Detect which cell encompasses the target text, then output its (x, y) center coordinate. 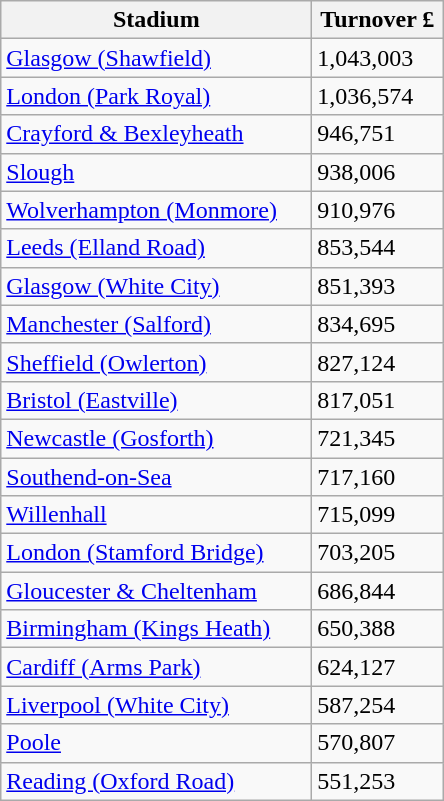
Leeds (Elland Road) (156, 248)
Southend-on-Sea (156, 477)
721,345 (378, 438)
Crayford & Bexleyheath (156, 134)
Reading (Oxford Road) (156, 781)
Newcastle (Gosforth) (156, 438)
London (Park Royal) (156, 96)
1,036,574 (378, 96)
717,160 (378, 477)
Turnover £ (378, 20)
Glasgow (White City) (156, 286)
Stadium (156, 20)
Willenhall (156, 515)
703,205 (378, 553)
Manchester (Salford) (156, 324)
570,807 (378, 743)
Glasgow (Shawfield) (156, 58)
Liverpool (White City) (156, 705)
Cardiff (Arms Park) (156, 667)
London (Stamford Bridge) (156, 553)
1,043,003 (378, 58)
715,099 (378, 515)
624,127 (378, 667)
Poole (156, 743)
946,751 (378, 134)
Sheffield (Owlerton) (156, 362)
Gloucester & Cheltenham (156, 591)
Bristol (Eastville) (156, 400)
851,393 (378, 286)
686,844 (378, 591)
834,695 (378, 324)
Birmingham (Kings Heath) (156, 629)
817,051 (378, 400)
Slough (156, 172)
910,976 (378, 210)
853,544 (378, 248)
551,253 (378, 781)
938,006 (378, 172)
Wolverhampton (Monmore) (156, 210)
587,254 (378, 705)
827,124 (378, 362)
650,388 (378, 629)
